From the cell containing the given text, extract its center point as [x, y] coordinate. 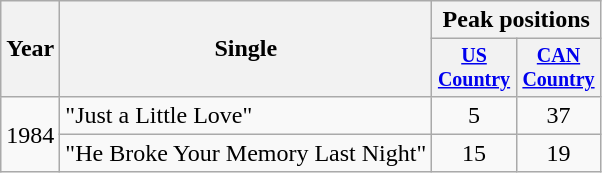
37 [558, 115]
Peak positions [516, 20]
15 [474, 153]
"Just a Little Love" [246, 115]
19 [558, 153]
5 [474, 115]
US Country [474, 68]
Single [246, 49]
1984 [30, 134]
Year [30, 49]
CAN Country [558, 68]
"He Broke Your Memory Last Night" [246, 153]
